Pinpoint the cell where the given text exists, returning its [X, Y] midpoint coordinate. 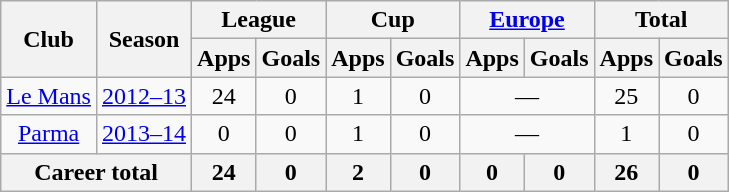
Club [49, 39]
25 [626, 96]
26 [626, 172]
2 [358, 172]
2012–13 [144, 96]
Europe [527, 20]
Cup [393, 20]
Le Mans [49, 96]
Career total [96, 172]
Parma [49, 134]
Total [661, 20]
League [259, 20]
2013–14 [144, 134]
Season [144, 39]
